Detect which cell encompasses the target text, then output its (X, Y) center coordinate. 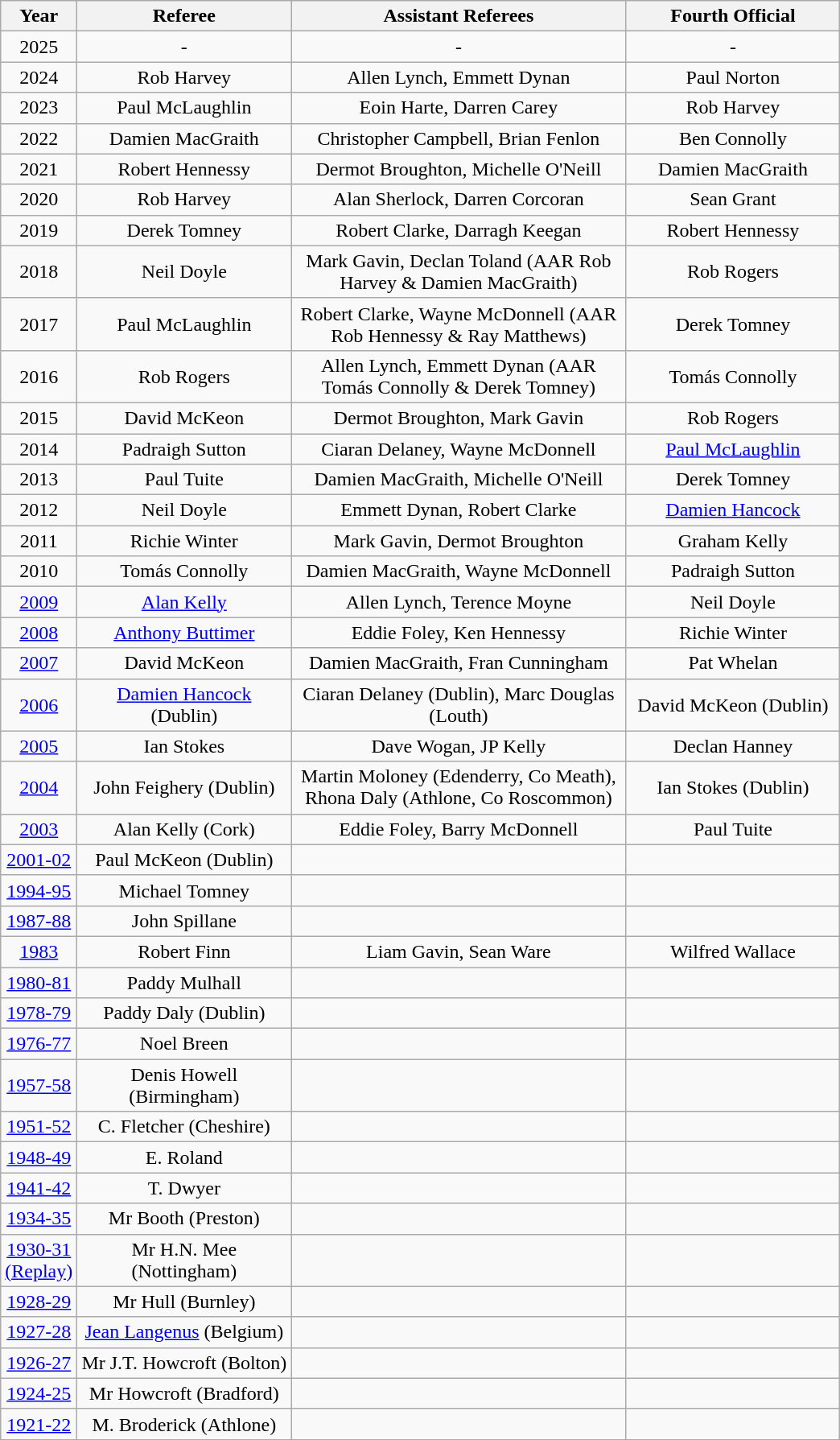
2009 (39, 602)
2023 (39, 108)
Robert Clarke, Darragh Keegan (459, 230)
Declan Hanney (733, 746)
Paul Norton (733, 77)
Mr Howcroft (Bradford) (184, 1393)
E. Roland (184, 1157)
2014 (39, 448)
1987-88 (39, 921)
C. Fletcher (Cheshire) (184, 1127)
Eoin Harte, Darren Carey (459, 108)
2022 (39, 138)
1957-58 (39, 1085)
1978-79 (39, 1013)
1926-27 (39, 1363)
1951-52 (39, 1127)
1983 (39, 951)
1941-42 (39, 1188)
Robert Finn (184, 951)
M. Broderick (Athlone) (184, 1424)
1927-28 (39, 1332)
Allen Lynch, Emmett Dynan (AAR Tomás Connolly & Derek Tomney) (459, 377)
2018 (39, 272)
1921-22 (39, 1424)
2013 (39, 480)
2019 (39, 230)
Denis Howell (Birmingham) (184, 1085)
2003 (39, 829)
2007 (39, 663)
Michael Tomney (184, 890)
Robert Clarke, Wayne McDonnell (AAR Rob Hennessy & Ray Matthews) (459, 324)
2025 (39, 47)
Dave Wogan, JP Kelly (459, 746)
John Spillane (184, 921)
2004 (39, 787)
Mr H.N. Mee (Nottingham) (184, 1261)
1994-95 (39, 890)
Damien Hancock (Dublin) (184, 705)
Paddy Mulhall (184, 983)
2016 (39, 377)
Noel Breen (184, 1044)
Christopher Campbell, Brian Fenlon (459, 138)
Allen Lynch, Terence Moyne (459, 602)
1934-35 (39, 1219)
Damien Hancock (733, 510)
2015 (39, 418)
2017 (39, 324)
Graham Kelly (733, 541)
Ian Stokes (184, 746)
Liam Gavin, Sean Ware (459, 951)
Ian Stokes (Dublin) (733, 787)
Dermot Broughton, Michelle O'Neill (459, 169)
Mr Booth (Preston) (184, 1219)
Damien MacGraith, Fran Cunningham (459, 663)
Wilfred Wallace (733, 951)
Alan Kelly (184, 602)
Mr J.T. Howcroft (Bolton) (184, 1363)
Anthony Buttimer (184, 633)
1948-49 (39, 1157)
1928-29 (39, 1302)
Jean Langenus (Belgium) (184, 1332)
1980-81 (39, 983)
2001-02 (39, 860)
Dermot Broughton, Mark Gavin (459, 418)
Assistant Referees (459, 16)
Mark Gavin, Declan Toland (AAR Rob Harvey & Damien MacGraith) (459, 272)
Ciaran Delaney (Dublin), Marc Douglas (Louth) (459, 705)
Fourth Official (733, 16)
Paddy Daly (Dublin) (184, 1013)
2020 (39, 200)
Eddie Foley, Barry McDonnell (459, 829)
2006 (39, 705)
1976-77 (39, 1044)
John Feighery (Dublin) (184, 787)
Martin Moloney (Edenderry, Co Meath), Rhona Daly (Athlone, Co Roscommon) (459, 787)
2005 (39, 746)
2010 (39, 571)
Allen Lynch, Emmett Dynan (459, 77)
2012 (39, 510)
Emmett Dynan, Robert Clarke (459, 510)
David McKeon (Dublin) (733, 705)
Alan Sherlock, Darren Corcoran (459, 200)
Pat Whelan (733, 663)
1924-25 (39, 1393)
Damien MacGraith, Wayne McDonnell (459, 571)
1930-31 (Replay) (39, 1261)
T. Dwyer (184, 1188)
Ciaran Delaney, Wayne McDonnell (459, 448)
Referee (184, 16)
Damien MacGraith, Michelle O'Neill (459, 480)
2008 (39, 633)
2024 (39, 77)
Ben Connolly (733, 138)
Paul McKeon (Dublin) (184, 860)
Mark Gavin, Dermot Broughton (459, 541)
Year (39, 16)
Alan Kelly (Cork) (184, 829)
Eddie Foley, Ken Hennessy (459, 633)
2011 (39, 541)
Mr Hull (Burnley) (184, 1302)
2021 (39, 169)
Sean Grant (733, 200)
